Capture the cell that displays the provided text and extract its (X, Y) central coordinate. 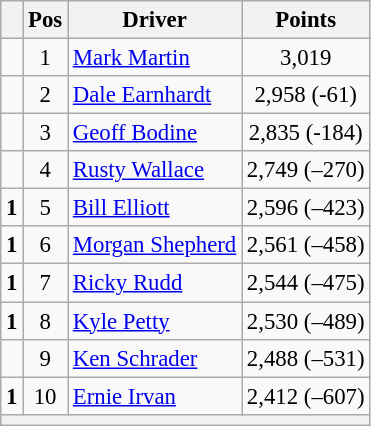
2,958 (-61) (306, 95)
6 (46, 245)
Points (306, 20)
2,530 (–489) (306, 321)
Geoff Bodine (155, 133)
Ernie Irvan (155, 396)
5 (46, 208)
2,835 (-184) (306, 133)
4 (46, 170)
Driver (155, 20)
Bill Elliott (155, 208)
Rusty Wallace (155, 170)
10 (46, 396)
Dale Earnhardt (155, 95)
2,749 (–270) (306, 170)
2,561 (–458) (306, 245)
Pos (46, 20)
2,544 (–475) (306, 283)
9 (46, 358)
Morgan Shepherd (155, 245)
2,596 (–423) (306, 208)
2 (46, 95)
8 (46, 321)
Kyle Petty (155, 321)
Mark Martin (155, 58)
Ricky Rudd (155, 283)
Ken Schrader (155, 358)
3,019 (306, 58)
2,412 (–607) (306, 396)
7 (46, 283)
2,488 (–531) (306, 358)
3 (46, 133)
